Extract the (X, Y) coordinate from the center of the cell holding the provided text.  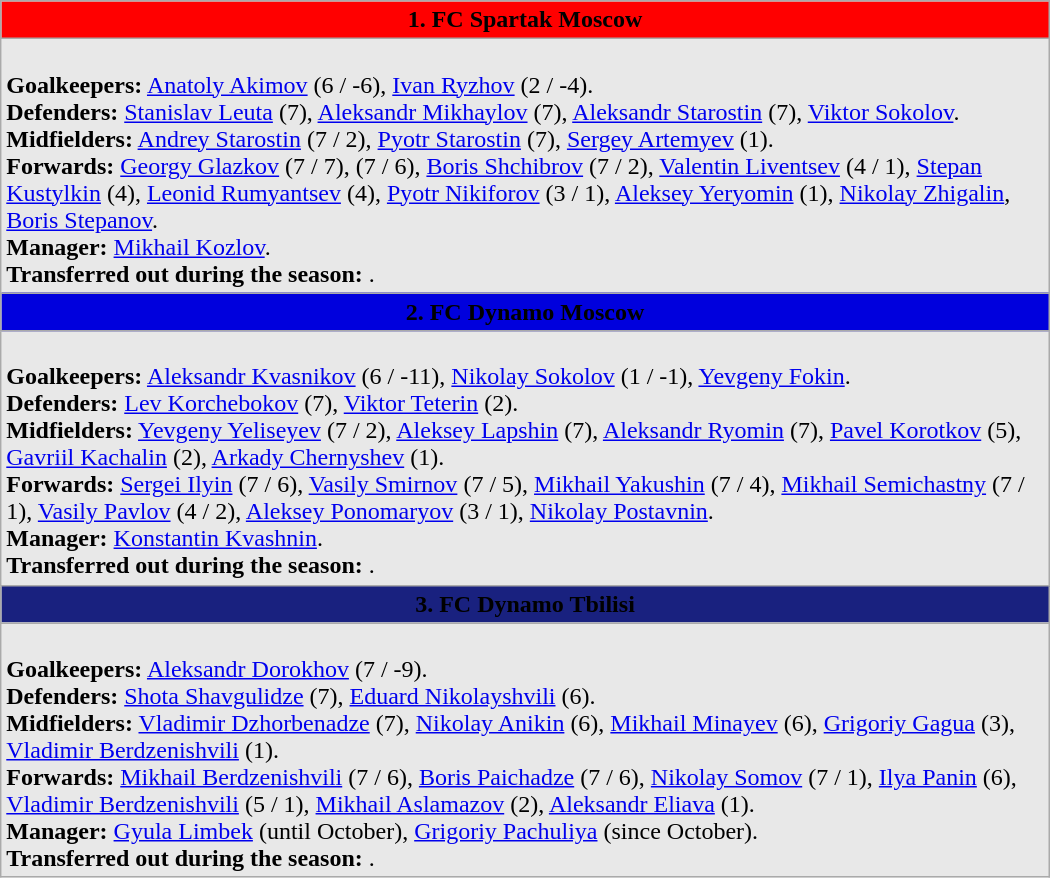
2. FC Dynamo Moscow (525, 312)
1. FC Spartak Moscow (525, 20)
3. FC Dynamo Tbilisi (525, 604)
